Pinpoint the cell where the given text exists, returning its (X, Y) midpoint coordinate. 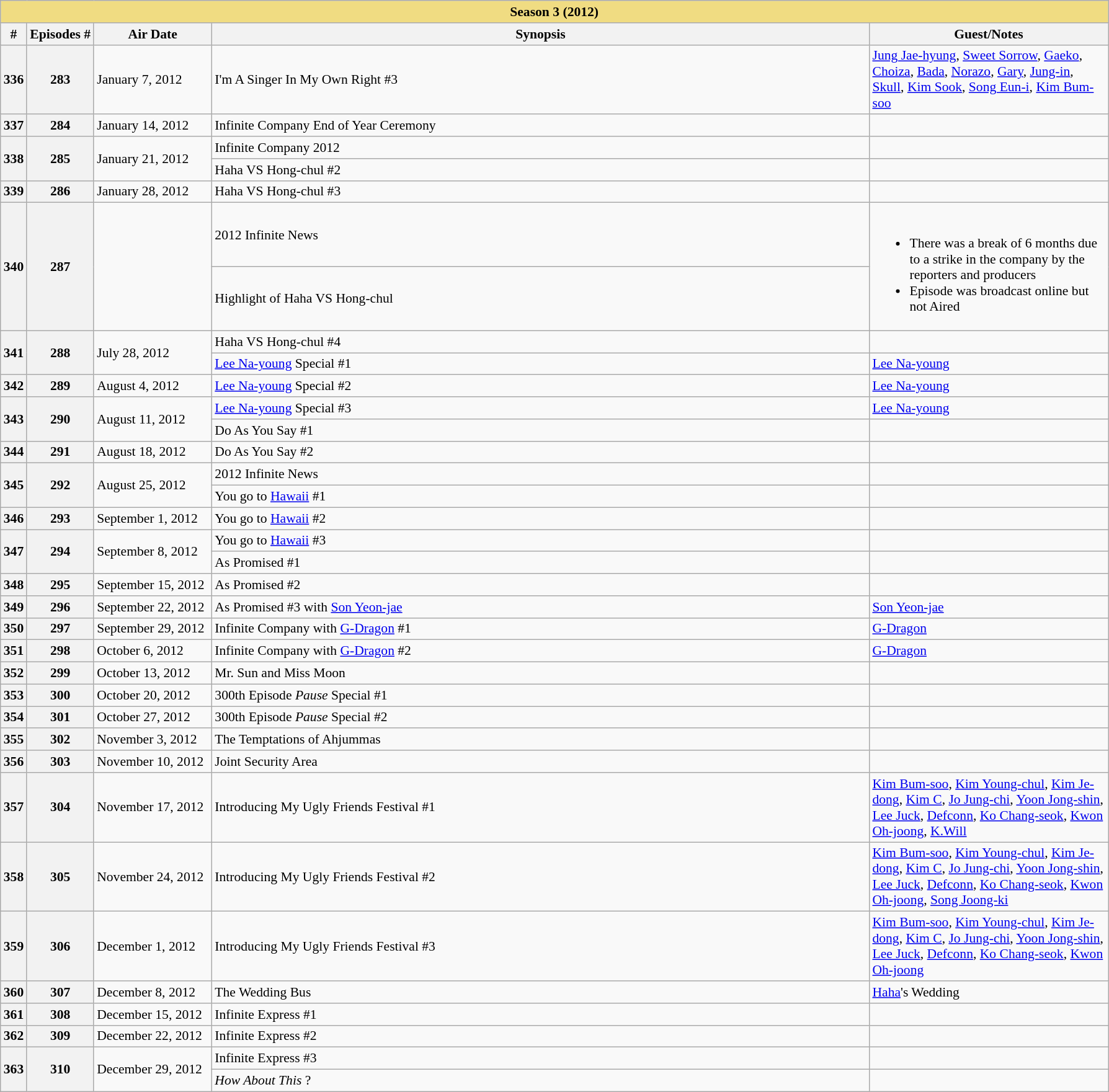
Infinite Express #3 (540, 1059)
285 (60, 159)
January 28, 2012 (153, 192)
284 (60, 126)
295 (60, 585)
November 10, 2012 (153, 761)
December 29, 2012 (153, 1069)
346 (14, 518)
337 (14, 126)
342 (14, 386)
361 (14, 1014)
Introducing My Ugly Friends Festival #2 (540, 877)
Infinite Express #2 (540, 1036)
291 (60, 452)
305 (60, 877)
301 (60, 717)
Infinite Company with G-Dragon #1 (540, 629)
Lee Na-young Special #2 (540, 386)
310 (60, 1069)
348 (14, 585)
300th Episode Pause Special #1 (540, 695)
353 (14, 695)
293 (60, 518)
287 (60, 267)
350 (14, 629)
Introducing My Ugly Friends Festival #1 (540, 807)
September 29, 2012 (153, 629)
302 (60, 740)
# (14, 34)
As Promised #1 (540, 563)
Haha's Wedding (989, 992)
343 (14, 419)
359 (14, 946)
283 (60, 79)
344 (14, 452)
August 18, 2012 (153, 452)
351 (14, 651)
286 (60, 192)
As Promised #3 with Son Yeon-jae (540, 607)
290 (60, 419)
307 (60, 992)
How About This ? (540, 1081)
Kim Bum-soo, Kim Young-chul, Kim Je-dong, Kim C, Jo Jung-chi, Yoon Jong-shin, Lee Juck, Defconn, Ko Chang-seok, Kwon Oh-joong, Song Joong-ki (989, 877)
November 24, 2012 (153, 877)
294 (60, 552)
December 8, 2012 (153, 992)
289 (60, 386)
You go to Hawaii #3 (540, 541)
Lee Na-young Special #3 (540, 408)
August 25, 2012 (153, 485)
Kim Bum-soo, Kim Young-chul, Kim Je-dong, Kim C, Jo Jung-chi, Yoon Jong-shin, Lee Juck, Defconn, Ko Chang-seok, Kwon Oh-joong, K.Will (989, 807)
December 15, 2012 (153, 1014)
Haha VS Hong-chul #2 (540, 170)
Introducing My Ugly Friends Festival #3 (540, 946)
Infinite Express #1 (540, 1014)
Season 3 (2012) (554, 12)
August 4, 2012 (153, 386)
I'm A Singer In My Own Right #3 (540, 79)
299 (60, 673)
December 22, 2012 (153, 1036)
Do As You Say #2 (540, 452)
There was a break of 6 months due to a strike in the company by the reporters and producersEpisode was broadcast online but not Aired (989, 267)
298 (60, 651)
Infinite Company End of Year Ceremony (540, 126)
Infinite Company 2012 (540, 148)
303 (60, 761)
Air Date (153, 34)
340 (14, 267)
January 14, 2012 (153, 126)
336 (14, 79)
August 11, 2012 (153, 419)
September 22, 2012 (153, 607)
360 (14, 992)
September 8, 2012 (153, 552)
December 1, 2012 (153, 946)
Do As You Say #1 (540, 430)
November 3, 2012 (153, 740)
288 (60, 352)
292 (60, 485)
355 (14, 740)
Haha VS Hong-chul #3 (540, 192)
306 (60, 946)
357 (14, 807)
308 (60, 1014)
362 (14, 1036)
Haha VS Hong-chul #4 (540, 342)
The Wedding Bus (540, 992)
Infinite Company with G-Dragon #2 (540, 651)
349 (14, 607)
358 (14, 877)
341 (14, 352)
296 (60, 607)
345 (14, 485)
September 1, 2012 (153, 518)
Guest/Notes (989, 34)
You go to Hawaii #1 (540, 497)
You go to Hawaii #2 (540, 518)
January 7, 2012 (153, 79)
September 15, 2012 (153, 585)
297 (60, 629)
October 6, 2012 (153, 651)
356 (14, 761)
338 (14, 159)
Mr. Sun and Miss Moon (540, 673)
Episodes # (60, 34)
Jung Jae-hyung, Sweet Sorrow, Gaeko, Choiza, Bada, Norazo, Gary, Jung-in, Skull, Kim Sook, Song Eun-i, Kim Bum-soo (989, 79)
October 13, 2012 (153, 673)
300th Episode Pause Special #2 (540, 717)
339 (14, 192)
October 20, 2012 (153, 695)
Highlight of Haha VS Hong-chul (540, 299)
354 (14, 717)
Son Yeon-jae (989, 607)
The Temptations of Ahjummas (540, 740)
October 27, 2012 (153, 717)
November 17, 2012 (153, 807)
Lee Na-young Special #1 (540, 364)
309 (60, 1036)
January 21, 2012 (153, 159)
July 28, 2012 (153, 352)
304 (60, 807)
As Promised #2 (540, 585)
Kim Bum-soo, Kim Young-chul, Kim Je-dong, Kim C, Jo Jung-chi, Yoon Jong-shin, Lee Juck, Defconn, Ko Chang-seok, Kwon Oh-joong (989, 946)
300 (60, 695)
Synopsis (540, 34)
Joint Security Area (540, 761)
347 (14, 552)
352 (14, 673)
363 (14, 1069)
